Return [x, y] of the center of cell containing provided text 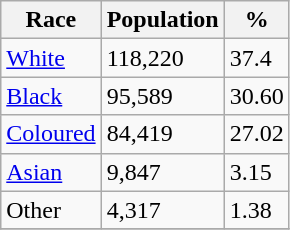
118,220 [162, 58]
Black [51, 96]
4,317 [162, 210]
37.4 [256, 58]
84,419 [162, 134]
Race [51, 20]
3.15 [256, 172]
95,589 [162, 96]
30.60 [256, 96]
9,847 [162, 172]
Coloured [51, 134]
White [51, 58]
Other [51, 210]
Population [162, 20]
% [256, 20]
Asian [51, 172]
1.38 [256, 210]
27.02 [256, 134]
